Identify which cell holds the provided text, then report its (X, Y) central coordinate. 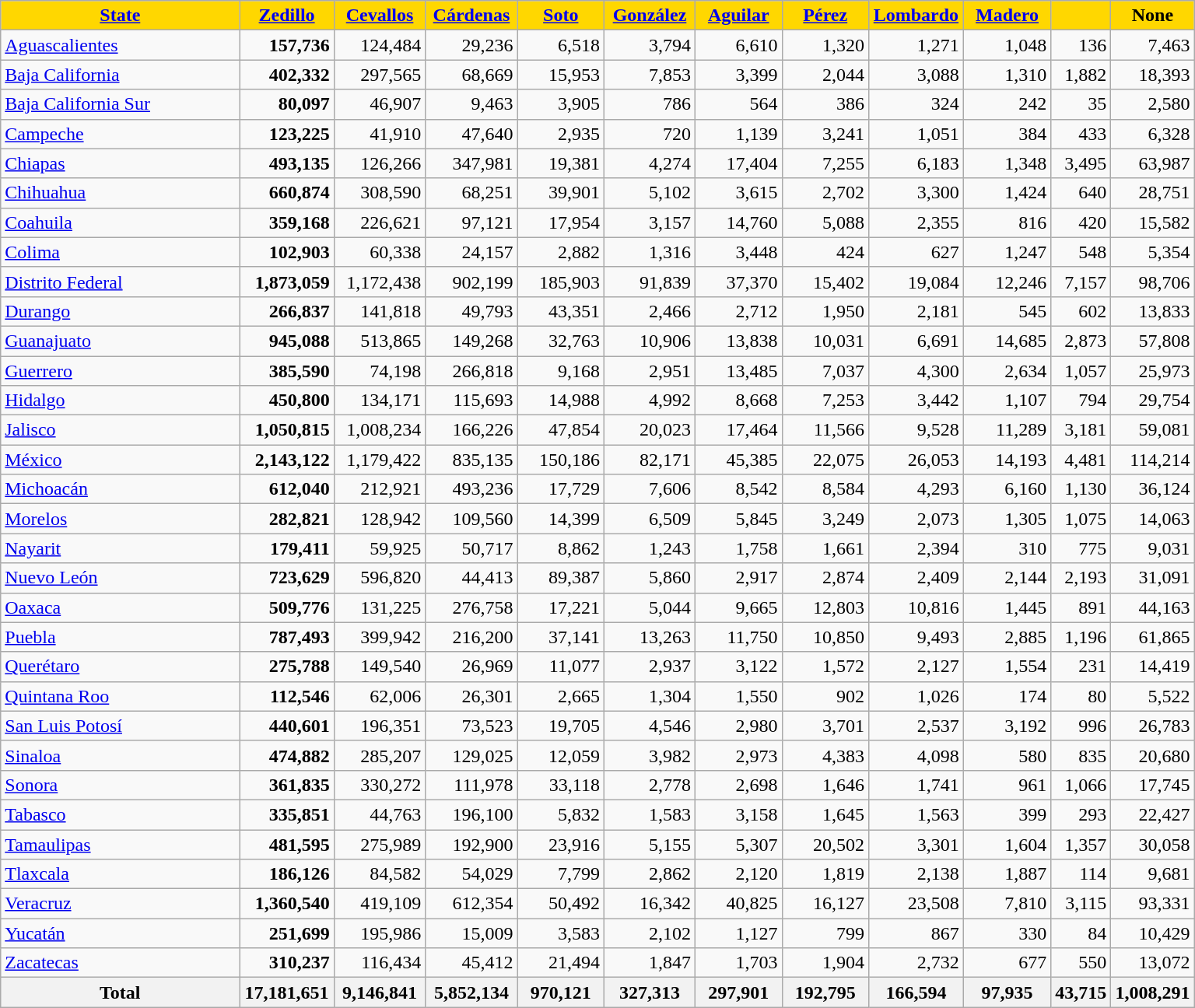
10,850 (825, 637)
41,910 (380, 134)
2,120 (738, 874)
297,565 (380, 75)
2,882 (560, 252)
2,138 (916, 874)
84,582 (380, 874)
8,862 (560, 548)
3,122 (738, 667)
308,590 (380, 193)
Madero (1007, 16)
149,540 (380, 667)
2,732 (916, 963)
16,127 (825, 904)
660,874 (286, 193)
Campeche (120, 134)
10,906 (649, 341)
1,572 (825, 667)
González (649, 16)
5,307 (738, 844)
5,860 (649, 578)
Total (120, 992)
945,088 (286, 341)
324 (916, 104)
98,706 (1153, 282)
1,130 (1081, 489)
3,794 (649, 45)
Tlaxcala (120, 874)
7,799 (560, 874)
61,865 (1153, 637)
141,818 (380, 311)
10,816 (916, 607)
13,833 (1153, 311)
17,729 (560, 489)
902,199 (471, 282)
116,434 (380, 963)
1,179,422 (380, 460)
1,243 (649, 548)
251,699 (286, 933)
6,328 (1153, 134)
384 (1007, 134)
44,413 (471, 578)
7,255 (825, 163)
513,865 (380, 341)
580 (1007, 755)
131,225 (380, 607)
310,237 (286, 963)
1,554 (1007, 667)
1,741 (916, 785)
5,155 (649, 844)
493,236 (471, 489)
29,236 (471, 45)
14,419 (1153, 667)
19,705 (560, 726)
970,121 (560, 992)
111,978 (471, 785)
1,550 (738, 696)
22,427 (1153, 814)
44,163 (1153, 607)
Chihuahua (120, 193)
385,590 (286, 371)
5,845 (738, 519)
399,942 (380, 637)
14,399 (560, 519)
11,077 (560, 667)
166,594 (916, 992)
3,157 (649, 222)
Sinaloa (120, 755)
102,903 (286, 252)
129,025 (471, 755)
3,982 (649, 755)
74,198 (380, 371)
26,783 (1153, 726)
1,026 (916, 696)
59,081 (1153, 430)
4,098 (916, 755)
54,029 (471, 874)
15,953 (560, 75)
2,873 (1081, 341)
Cevallos (380, 16)
150,186 (560, 460)
1,758 (738, 548)
26,301 (471, 696)
5,852,134 (471, 992)
2,143,122 (286, 460)
2,712 (738, 311)
9,493 (916, 637)
548 (1081, 252)
493,135 (286, 163)
Quintana Roo (120, 696)
347,981 (471, 163)
1,127 (738, 933)
7,037 (825, 371)
5,522 (1153, 696)
Colima (120, 252)
3,399 (738, 75)
276,758 (471, 607)
179,411 (286, 548)
166,226 (471, 430)
3,249 (825, 519)
Coahuila (120, 222)
231 (1081, 667)
7,810 (1007, 904)
1,950 (825, 311)
18,393 (1153, 75)
40,825 (738, 904)
3,088 (916, 75)
1,048 (1007, 45)
14,685 (1007, 341)
21,494 (560, 963)
420 (1081, 222)
3,442 (916, 401)
63,987 (1153, 163)
5,088 (825, 222)
Hidalgo (120, 401)
481,595 (286, 844)
16,342 (649, 904)
1,066 (1081, 785)
43,715 (1081, 992)
242 (1007, 104)
80 (1081, 696)
157,736 (286, 45)
275,989 (380, 844)
2,634 (1007, 371)
835,135 (471, 460)
1,107 (1007, 401)
12,059 (560, 755)
6,183 (916, 163)
33,118 (560, 785)
2,355 (916, 222)
386 (825, 104)
196,100 (471, 814)
49,793 (471, 311)
2,073 (916, 519)
2,973 (738, 755)
6,518 (560, 45)
114 (1081, 874)
68,251 (471, 193)
6,610 (738, 45)
4,481 (1081, 460)
7,253 (825, 401)
361,835 (286, 785)
9,146,841 (380, 992)
1,847 (649, 963)
29,754 (1153, 401)
9,168 (560, 371)
226,621 (380, 222)
1,348 (1007, 163)
5,044 (649, 607)
Baja California Sur (120, 104)
787,493 (286, 637)
17,745 (1153, 785)
Durango (120, 311)
Puebla (120, 637)
7,157 (1081, 282)
State (120, 16)
23,916 (560, 844)
Veracruz (120, 904)
2,665 (560, 696)
2,885 (1007, 637)
4,300 (916, 371)
996 (1081, 726)
136 (1081, 45)
786 (649, 104)
1,604 (1007, 844)
7,463 (1153, 45)
97,121 (471, 222)
1,904 (825, 963)
None (1153, 16)
266,837 (286, 311)
186,126 (286, 874)
2,409 (916, 578)
2,702 (825, 193)
37,370 (738, 282)
13,485 (738, 371)
4,293 (916, 489)
43,351 (560, 311)
424 (825, 252)
720 (649, 134)
3,158 (738, 814)
59,925 (380, 548)
192,900 (471, 844)
4,546 (649, 726)
1,563 (916, 814)
14,063 (1153, 519)
20,023 (649, 430)
11,750 (738, 637)
26,969 (471, 667)
97,935 (1007, 992)
212,921 (380, 489)
1,882 (1081, 75)
3,448 (738, 252)
5,102 (649, 193)
14,193 (1007, 460)
45,385 (738, 460)
Guerrero (120, 371)
45,412 (471, 963)
20,680 (1153, 755)
1,661 (825, 548)
47,640 (471, 134)
26,053 (916, 460)
1,320 (825, 45)
109,560 (471, 519)
8,668 (738, 401)
36,124 (1153, 489)
47,854 (560, 430)
17,181,651 (286, 992)
216,200 (471, 637)
891 (1081, 607)
Nayarit (120, 548)
3,583 (560, 933)
775 (1081, 548)
15,009 (471, 933)
10,429 (1153, 933)
1,357 (1081, 844)
9,031 (1153, 548)
2,917 (738, 578)
282,821 (286, 519)
2,980 (738, 726)
1,172,438 (380, 282)
550 (1081, 963)
46,907 (380, 104)
1,316 (649, 252)
1,887 (1007, 874)
20,502 (825, 844)
13,838 (738, 341)
44,763 (380, 814)
327,313 (649, 992)
3,192 (1007, 726)
32,763 (560, 341)
419,109 (380, 904)
Tabasco (120, 814)
149,268 (471, 341)
3,241 (825, 134)
330,272 (380, 785)
19,084 (916, 282)
Chiapas (120, 163)
192,795 (825, 992)
640 (1081, 193)
2,181 (916, 311)
2,862 (649, 874)
3,615 (738, 193)
1,424 (1007, 193)
2,537 (916, 726)
13,263 (649, 637)
4,274 (649, 163)
Soto (560, 16)
31,091 (1153, 578)
723,629 (286, 578)
23,508 (916, 904)
37,141 (560, 637)
123,225 (286, 134)
799 (825, 933)
440,601 (286, 726)
1,139 (738, 134)
6,691 (916, 341)
15,402 (825, 282)
627 (916, 252)
1,310 (1007, 75)
1,445 (1007, 607)
1,196 (1081, 637)
114,214 (1153, 460)
1,008,234 (380, 430)
4,992 (649, 401)
2,951 (649, 371)
50,717 (471, 548)
474,882 (286, 755)
39,901 (560, 193)
1,583 (649, 814)
297,901 (738, 992)
7,853 (649, 75)
12,803 (825, 607)
22,075 (825, 460)
3,495 (1081, 163)
San Luis Potosí (120, 726)
3,300 (916, 193)
902 (825, 696)
196,351 (380, 726)
17,954 (560, 222)
2,778 (649, 785)
816 (1007, 222)
2,874 (825, 578)
2,044 (825, 75)
1,271 (916, 45)
Yucatán (120, 933)
2,127 (916, 667)
Tamaulipas (120, 844)
1,819 (825, 874)
2,466 (649, 311)
185,903 (560, 282)
2,937 (649, 667)
11,566 (825, 430)
450,800 (286, 401)
84 (1081, 933)
128,942 (380, 519)
73,523 (471, 726)
867 (916, 933)
1,051 (916, 134)
1,247 (1007, 252)
Nuevo León (120, 578)
35 (1081, 104)
545 (1007, 311)
17,464 (738, 430)
Baja California (120, 75)
399 (1007, 814)
3,115 (1081, 904)
1,360,540 (286, 904)
17,404 (738, 163)
93,331 (1153, 904)
433 (1081, 134)
2,698 (738, 785)
1,873,059 (286, 282)
9,681 (1153, 874)
677 (1007, 963)
310 (1007, 548)
6,160 (1007, 489)
2,102 (649, 933)
11,289 (1007, 430)
115,693 (471, 401)
60,338 (380, 252)
Aguascalientes (120, 45)
5,354 (1153, 252)
2,394 (916, 548)
17,221 (560, 607)
Zacatecas (120, 963)
1,305 (1007, 519)
82,171 (649, 460)
Distrito Federal (120, 282)
126,266 (380, 163)
612,354 (471, 904)
174 (1007, 696)
1,645 (825, 814)
112,546 (286, 696)
Querétaro (120, 667)
961 (1007, 785)
Guanajuato (120, 341)
Sonora (120, 785)
564 (738, 104)
9,463 (471, 104)
134,171 (380, 401)
80,097 (286, 104)
1,703 (738, 963)
4,383 (825, 755)
89,387 (560, 578)
266,818 (471, 371)
8,584 (825, 489)
30,058 (1153, 844)
596,820 (380, 578)
19,381 (560, 163)
1,075 (1081, 519)
Michoacán (120, 489)
Jalisco (120, 430)
7,606 (649, 489)
62,006 (380, 696)
50,492 (560, 904)
6,509 (649, 519)
293 (1081, 814)
9,528 (916, 430)
Aguilar (738, 16)
402,332 (286, 75)
10,031 (825, 341)
57,808 (1153, 341)
Pérez (825, 16)
1,646 (825, 785)
509,776 (286, 607)
285,207 (380, 755)
28,751 (1153, 193)
13,072 (1153, 963)
24,157 (471, 252)
1,050,815 (286, 430)
602 (1081, 311)
12,246 (1007, 282)
8,542 (738, 489)
3,181 (1081, 430)
1,008,291 (1153, 992)
68,669 (471, 75)
14,760 (738, 222)
195,986 (380, 933)
2,580 (1153, 104)
2,935 (560, 134)
15,582 (1153, 222)
835 (1081, 755)
9,665 (738, 607)
Oaxaca (120, 607)
Lombardo (916, 16)
Cárdenas (471, 16)
14,988 (560, 401)
359,168 (286, 222)
1,057 (1081, 371)
2,144 (1007, 578)
91,839 (649, 282)
3,701 (825, 726)
612,040 (286, 489)
Zedillo (286, 16)
5,832 (560, 814)
1,304 (649, 696)
330 (1007, 933)
794 (1081, 401)
3,301 (916, 844)
2,193 (1081, 578)
124,484 (380, 45)
275,788 (286, 667)
Morelos (120, 519)
25,973 (1153, 371)
3,905 (560, 104)
335,851 (286, 814)
México (120, 460)
